For the text-containing cell, return its midpoint in (x, y) coordinate format. 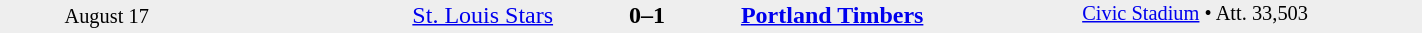
0–1 (648, 15)
Civic Stadium • Att. 33,503 (1252, 16)
August 17 (106, 16)
St. Louis Stars (384, 15)
Portland Timbers (910, 15)
